Output the (X, Y) coordinate of the center of the cell containing the given text.  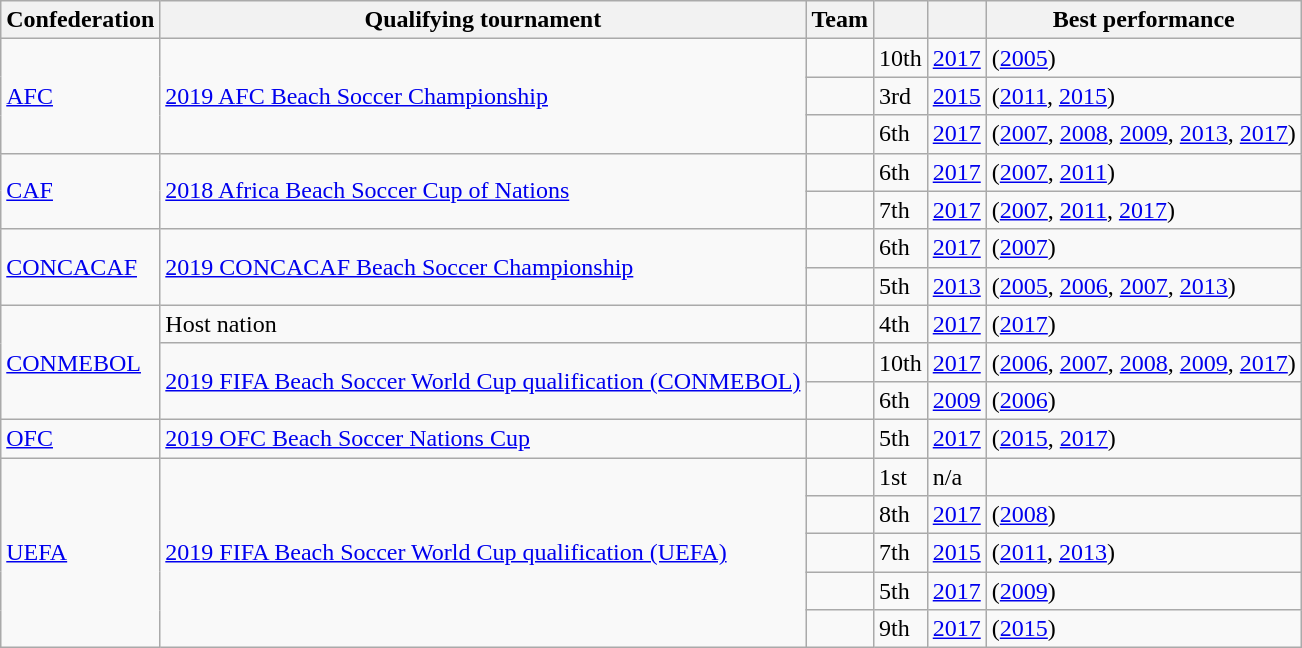
OFC (80, 438)
AFC (80, 96)
1st (900, 477)
(2008) (1144, 515)
2019 OFC Beach Soccer Nations Cup (483, 438)
CAF (80, 191)
UEFA (80, 553)
(2006) (1144, 400)
2013 (956, 286)
2019 FIFA Beach Soccer World Cup qualification (CONMEBOL) (483, 381)
9th (900, 629)
2019 CONCACAF Beach Soccer Championship (483, 267)
4th (900, 324)
8th (900, 515)
(2015, 2017) (1144, 438)
(2015) (1144, 629)
Qualifying tournament (483, 20)
2019 AFC Beach Soccer Championship (483, 96)
Host nation (483, 324)
(2009) (1144, 591)
(2017) (1144, 324)
2019 FIFA Beach Soccer World Cup qualification (UEFA) (483, 553)
(2005, 2006, 2007, 2013) (1144, 286)
(2005) (1144, 58)
CONMEBOL (80, 362)
Team (840, 20)
3rd (900, 96)
Best performance (1144, 20)
n/a (956, 477)
(2007) (1144, 248)
2009 (956, 400)
(2007, 2011, 2017) (1144, 210)
2018 Africa Beach Soccer Cup of Nations (483, 191)
(2011, 2015) (1144, 96)
(2007, 2011) (1144, 172)
Confederation (80, 20)
(2011, 2013) (1144, 553)
(2007, 2008, 2009, 2013, 2017) (1144, 134)
CONCACAF (80, 267)
(2006, 2007, 2008, 2009, 2017) (1144, 362)
